Detect which cell encompasses the target text, then output its [x, y] center coordinate. 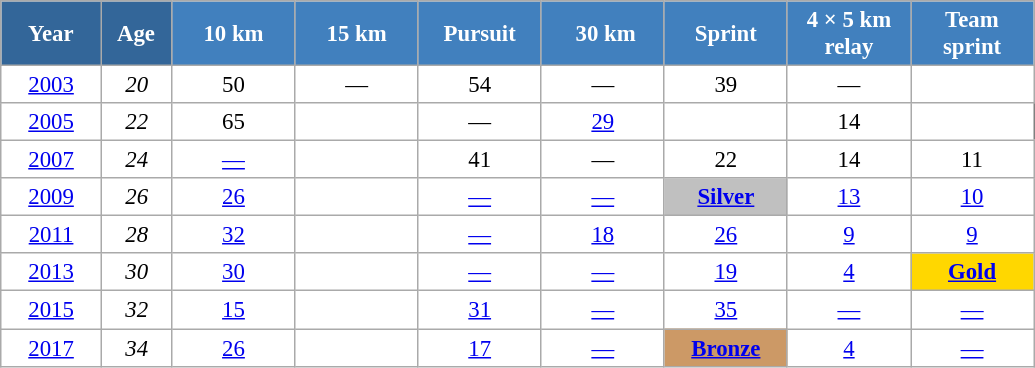
15 [234, 310]
2005 [52, 122]
15 km [356, 34]
11 [972, 160]
10 km [234, 34]
Team sprint [972, 34]
2015 [52, 310]
35 [726, 310]
2011 [52, 235]
Pursuit [480, 34]
20 [136, 85]
Gold [972, 273]
2013 [52, 273]
17 [480, 348]
10 [972, 197]
34 [136, 348]
39 [726, 85]
4 × 5 km relay [848, 34]
19 [726, 273]
Year [52, 34]
2007 [52, 160]
24 [136, 160]
18 [602, 235]
30 km [602, 34]
Silver [726, 197]
2017 [52, 348]
2009 [52, 197]
2003 [52, 85]
29 [602, 122]
Age [136, 34]
54 [480, 85]
13 [848, 197]
31 [480, 310]
Sprint [726, 34]
41 [480, 160]
50 [234, 85]
65 [234, 122]
Bronze [726, 348]
28 [136, 235]
